Return [x, y] of the center of cell containing provided text 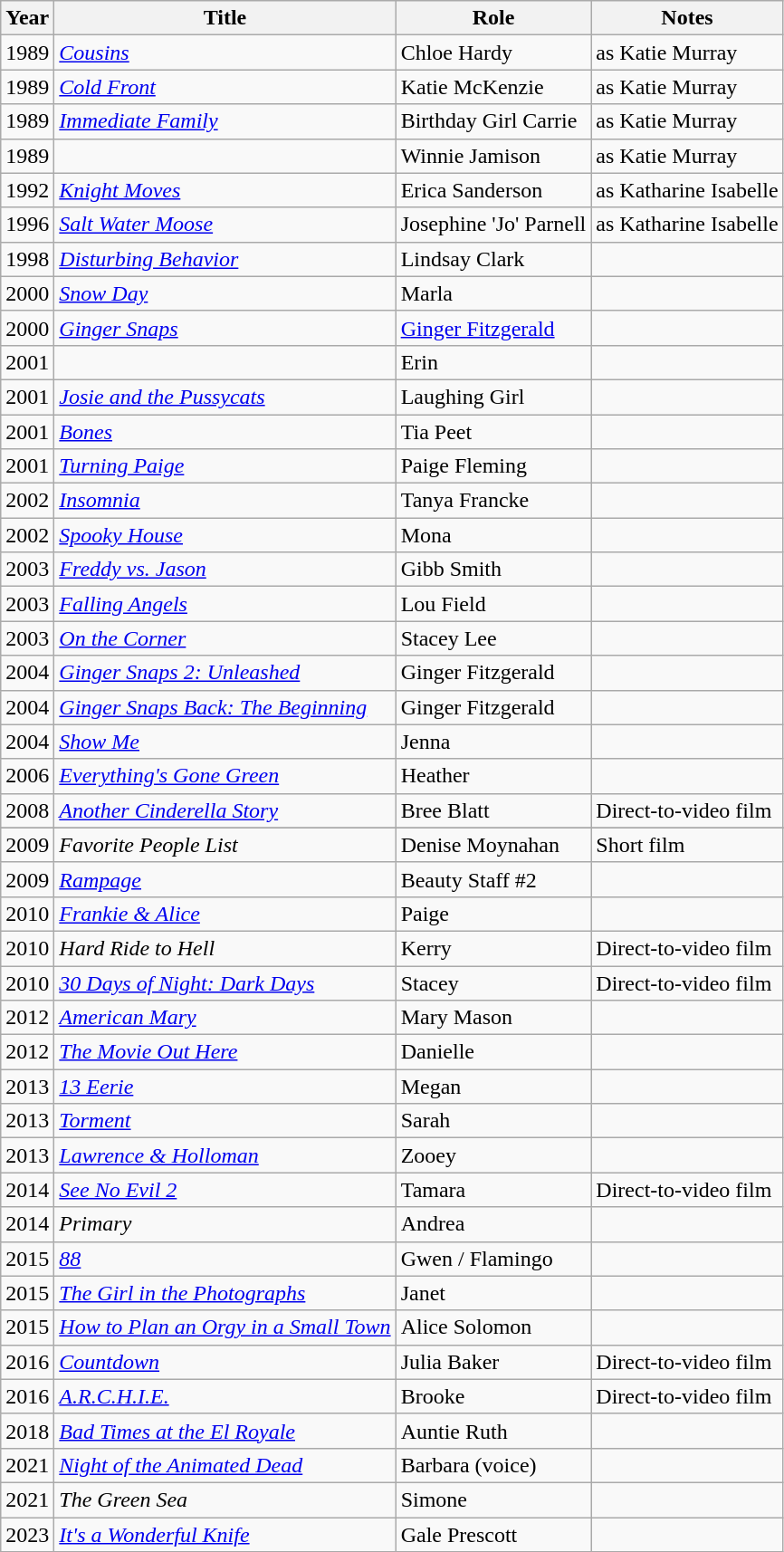
Lindsay Clark [493, 259]
Julia Baker [493, 1362]
Birthday Girl Carrie [493, 121]
Barbara (voice) [493, 1465]
Night of the Animated Dead [225, 1465]
Winnie Jamison [493, 156]
Denise Moynahan [493, 845]
Bones [225, 432]
Paige Fleming [493, 466]
Frankie & Alice [225, 914]
Hard Ride to Hell [225, 948]
88 [225, 1259]
Bad Times at the El Royale [225, 1431]
Notes [687, 18]
Brooke [493, 1396]
Tanya Francke [493, 501]
2023 [27, 1535]
2006 [27, 776]
On the Corner [225, 638]
Everything's Gone Green [225, 776]
2008 [27, 810]
Bree Blatt [493, 810]
Stacey Lee [493, 638]
Knight Moves [225, 190]
Primary [225, 1224]
Beauty Staff #2 [493, 879]
Andrea [493, 1224]
Disturbing Behavior [225, 259]
Zooey [493, 1155]
Erin [493, 362]
Freddy vs. Jason [225, 570]
Mary Mason [493, 1018]
Paige [493, 914]
1996 [27, 225]
Heather [493, 776]
Ginger Snaps 2: Unleashed [225, 673]
Josie and the Pussycats [225, 397]
Ginger Snaps [225, 328]
Year [27, 18]
Laughing Girl [493, 397]
The Green Sea [225, 1499]
Gibb Smith [493, 570]
Gwen / Flamingo [493, 1259]
Turning Paige [225, 466]
Rampage [225, 879]
Gale Prescott [493, 1535]
Marla [493, 293]
Spooky House [225, 535]
Alice Solomon [493, 1327]
Lawrence & Holloman [225, 1155]
Title [225, 18]
2018 [27, 1431]
Josephine 'Jo' Parnell [493, 225]
Jenna [493, 742]
It's a Wonderful Knife [225, 1535]
Lou Field [493, 604]
13 Eerie [225, 1087]
Short film [687, 845]
Countdown [225, 1362]
Immediate Family [225, 121]
Salt Water Moose [225, 225]
Sarah [493, 1121]
The Movie Out Here [225, 1052]
Insomnia [225, 501]
Another Cinderella Story [225, 810]
The Girl in the Photographs [225, 1293]
30 Days of Night: Dark Days [225, 982]
Janet [493, 1293]
Danielle [493, 1052]
Cold Front [225, 87]
Favorite People List [225, 845]
Stacey [493, 982]
Torment [225, 1121]
Falling Angels [225, 604]
American Mary [225, 1018]
See No Evil 2 [225, 1190]
Show Me [225, 742]
Tia Peet [493, 432]
Auntie Ruth [493, 1431]
Simone [493, 1499]
Megan [493, 1087]
Kerry [493, 948]
Tamara [493, 1190]
Chloe Hardy [493, 53]
Snow Day [225, 293]
A.R.C.H.I.E. [225, 1396]
Role [493, 18]
Katie McKenzie [493, 87]
Ginger Snaps Back: The Beginning [225, 707]
How to Plan an Orgy in a Small Town [225, 1327]
Mona [493, 535]
1992 [27, 190]
1998 [27, 259]
Erica Sanderson [493, 190]
Cousins [225, 53]
